Search for the cell housing the specified text and yield its (x, y) center coordinate. 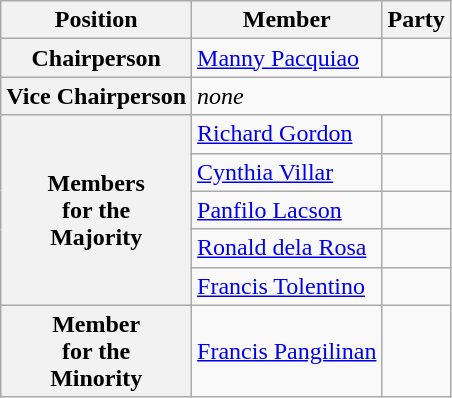
none (322, 96)
Chairperson (96, 58)
Member (287, 20)
Position (96, 20)
Membersfor theMajority (96, 210)
Panfilo Lacson (287, 210)
Richard Gordon (287, 134)
Vice Chairperson (96, 96)
Cynthia Villar (287, 172)
Manny Pacquiao (287, 58)
Ronald dela Rosa (287, 248)
Francis Pangilinan (287, 351)
Party (416, 20)
Francis Tolentino (287, 286)
Memberfor theMinority (96, 351)
